Provide the [x, y] coordinate of the cell's center where the given text is located.  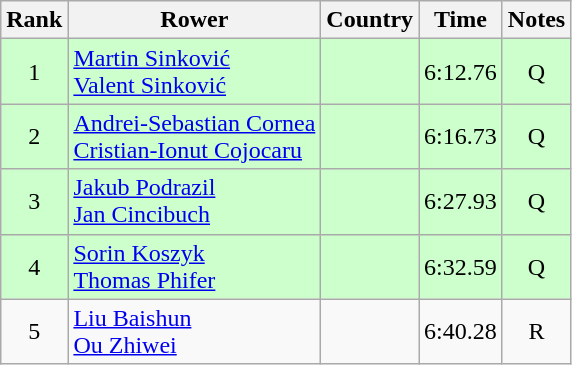
6:16.73 [461, 136]
R [536, 332]
3 [34, 202]
6:12.76 [461, 72]
6:32.59 [461, 266]
2 [34, 136]
Time [461, 20]
Notes [536, 20]
6:40.28 [461, 332]
6:27.93 [461, 202]
4 [34, 266]
Liu BaishunOu Zhiwei [194, 332]
1 [34, 72]
Country [370, 20]
Martin SinkovićValent Sinković [194, 72]
Jakub PodrazilJan Cincibuch [194, 202]
Rower [194, 20]
Rank [34, 20]
5 [34, 332]
Sorin KoszykThomas Phifer [194, 266]
Andrei-Sebastian CorneaCristian-Ionut Cojocaru [194, 136]
